Locate the cell with the specified text and output its (x, y) center coordinate. 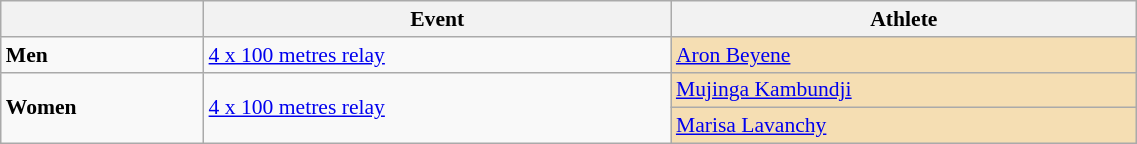
Marisa Lavanchy (904, 126)
Mujinga Kambundji (904, 90)
Event (438, 19)
Women (102, 108)
Aron Beyene (904, 55)
Men (102, 55)
Athlete (904, 19)
